Return [x, y] of the center of cell containing provided text 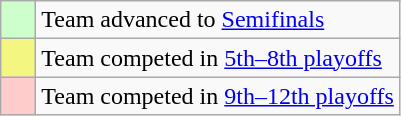
Team competed in 9th–12th playoffs [218, 96]
Team advanced to Semifinals [218, 20]
Team competed in 5th–8th playoffs [218, 58]
